Search for the cell housing the specified text and yield its [X, Y] center coordinate. 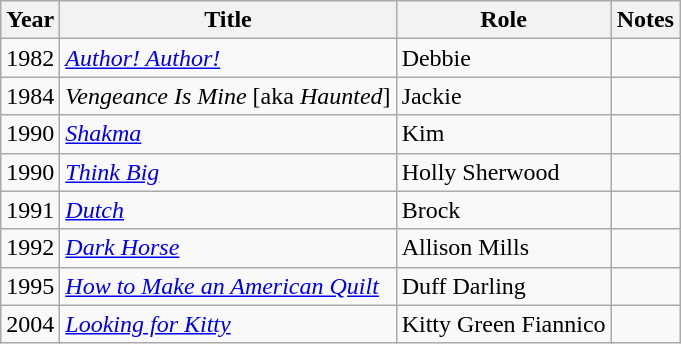
Debbie [504, 58]
Title [228, 20]
Dark Horse [228, 248]
1984 [30, 96]
Jackie [504, 96]
Shakma [228, 134]
Kitty Green Fiannico [504, 324]
Brock [504, 210]
Looking for Kitty [228, 324]
Duff Darling [504, 286]
1992 [30, 248]
Kim [504, 134]
1995 [30, 286]
Author! Author! [228, 58]
Vengeance Is Mine [aka Haunted] [228, 96]
Role [504, 20]
Year [30, 20]
Allison Mills [504, 248]
2004 [30, 324]
1982 [30, 58]
Notes [645, 20]
Dutch [228, 210]
Think Big [228, 172]
How to Make an American Quilt [228, 286]
1991 [30, 210]
Holly Sherwood [504, 172]
